Determine the [X, Y] coordinate at the center of the cell enclosing the given text.  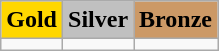
Gold [32, 20]
Silver [98, 20]
Bronze [176, 20]
